Provide the (x, y) coordinate of the cell's center where the given text is located.  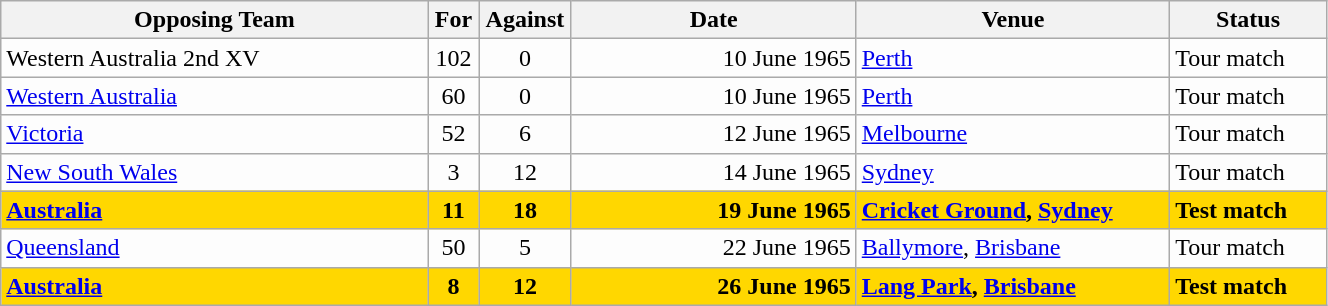
Lang Park, Brisbane (1012, 286)
Opposing Team (214, 20)
Venue (1012, 20)
Sydney (1012, 172)
11 (453, 210)
6 (526, 134)
52 (453, 134)
Date (714, 20)
50 (453, 248)
26 June 1965 (714, 286)
New South Wales (214, 172)
60 (453, 96)
12 June 1965 (714, 134)
Queensland (214, 248)
3 (453, 172)
Cricket Ground, Sydney (1012, 210)
Status (1248, 20)
Ballymore, Brisbane (1012, 248)
102 (453, 58)
5 (526, 248)
Against (526, 20)
Victoria (214, 134)
8 (453, 286)
Melbourne (1012, 134)
Western Australia 2nd XV (214, 58)
Western Australia (214, 96)
18 (526, 210)
22 June 1965 (714, 248)
14 June 1965 (714, 172)
19 June 1965 (714, 210)
For (453, 20)
